From the cell containing the given text, extract its center point as (x, y) coordinate. 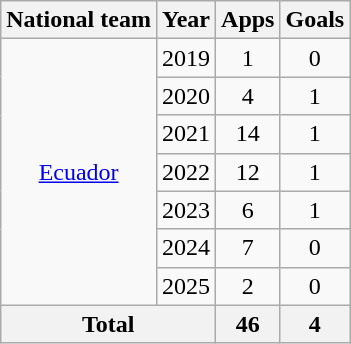
Year (186, 20)
2 (248, 286)
Apps (248, 20)
46 (248, 324)
2021 (186, 134)
2020 (186, 96)
14 (248, 134)
6 (248, 210)
2025 (186, 286)
2023 (186, 210)
Ecuador (79, 172)
Total (108, 324)
Goals (315, 20)
2024 (186, 248)
2022 (186, 172)
7 (248, 248)
National team (79, 20)
2019 (186, 58)
12 (248, 172)
